Search for the cell housing the specified text and yield its [x, y] center coordinate. 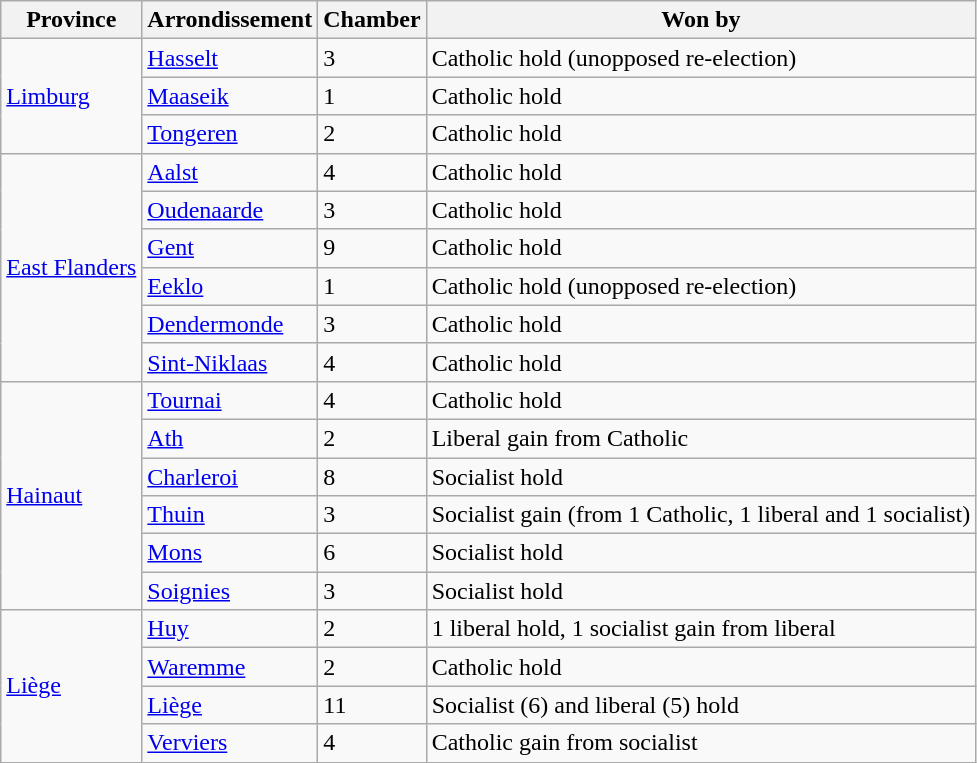
Hainaut [72, 495]
Gent [230, 248]
Tongeren [230, 134]
Mons [230, 553]
Huy [230, 629]
Socialist gain (from 1 Catholic, 1 liberal and 1 socialist) [701, 515]
Maaseik [230, 96]
Tournai [230, 400]
6 [372, 553]
Verviers [230, 743]
Waremme [230, 667]
1 liberal hold, 1 socialist gain from liberal [701, 629]
Sint-Niklaas [230, 362]
Limburg [72, 96]
Ath [230, 438]
11 [372, 705]
Eeklo [230, 286]
Soignies [230, 591]
Dendermonde [230, 324]
Chamber [372, 20]
Province [72, 20]
Socialist (6) and liberal (5) hold [701, 705]
Aalst [230, 172]
9 [372, 248]
Hasselt [230, 58]
East Flanders [72, 267]
Charleroi [230, 477]
Liberal gain from Catholic [701, 438]
Won by [701, 20]
Oudenaarde [230, 210]
Thuin [230, 515]
8 [372, 477]
Catholic gain from socialist [701, 743]
Arrondissement [230, 20]
